Locate the cell with the specified text and output its (x, y) center coordinate. 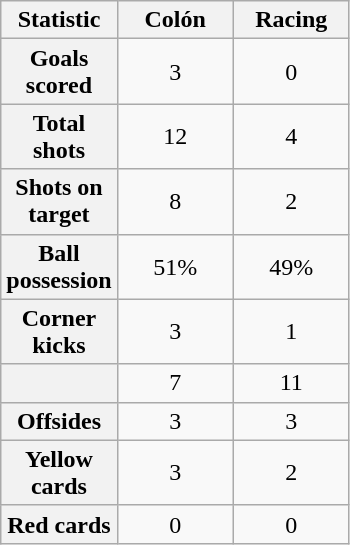
51% (175, 266)
Yellow cards (59, 472)
7 (175, 383)
Offsides (59, 421)
12 (175, 136)
Colón (175, 20)
Statistic (59, 20)
Shots on target (59, 202)
Total shots (59, 136)
Racing (291, 20)
8 (175, 202)
Corner kicks (59, 332)
49% (291, 266)
Red cards (59, 524)
Goals scored (59, 72)
Ball possession (59, 266)
11 (291, 383)
1 (291, 332)
4 (291, 136)
